Provide the (x, y) coordinate of the cell's center where the given text is located.  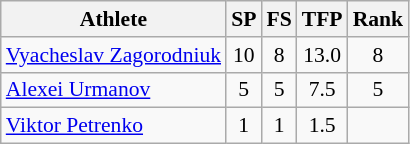
1.5 (322, 126)
10 (244, 55)
13.0 (322, 55)
FS (278, 19)
Alexei Urmanov (114, 90)
Rank (378, 19)
Viktor Petrenko (114, 126)
TFP (322, 19)
7.5 (322, 90)
Athlete (114, 19)
SP (244, 19)
Vyacheslav Zagorodniuk (114, 55)
